Detect which cell encompasses the target text, then output its [x, y] center coordinate. 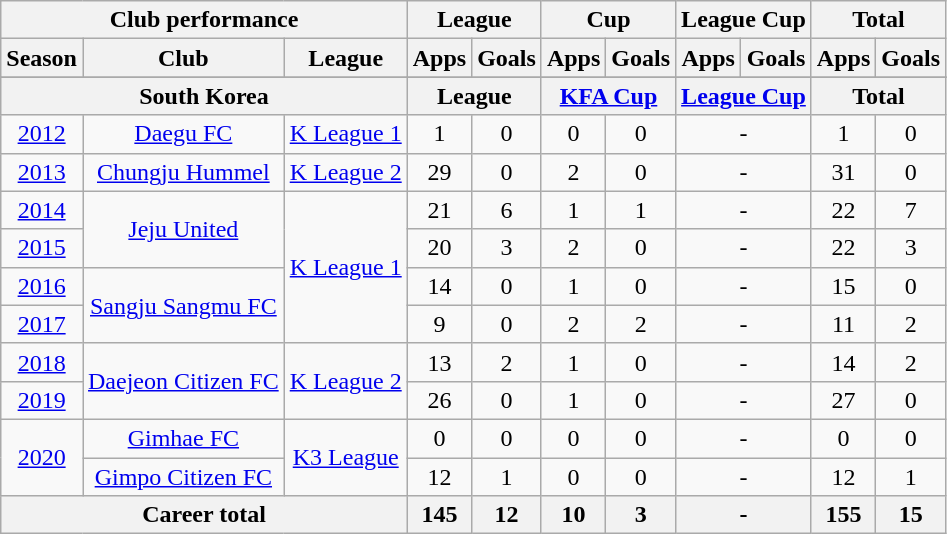
K3 League [346, 457]
11 [843, 324]
2016 [42, 286]
27 [843, 400]
Chungju Hummel [183, 172]
2018 [42, 362]
KFA Cup [608, 96]
Club performance [204, 20]
29 [439, 172]
26 [439, 400]
South Korea [204, 96]
21 [439, 210]
6 [507, 210]
9 [439, 324]
7 [911, 210]
2014 [42, 210]
2013 [42, 172]
2015 [42, 248]
10 [573, 515]
Gimpo Citizen FC [183, 477]
2019 [42, 400]
2020 [42, 457]
Season [42, 58]
Career total [204, 515]
13 [439, 362]
2017 [42, 324]
Sangju Sangmu FC [183, 305]
31 [843, 172]
155 [843, 515]
Cup [608, 20]
Jeju United [183, 229]
145 [439, 515]
Gimhae FC [183, 438]
2012 [42, 134]
Club [183, 58]
Daegu FC [183, 134]
20 [439, 248]
Daejeon Citizen FC [183, 381]
